Pinpoint the cell where the given text exists, returning its [X, Y] midpoint coordinate. 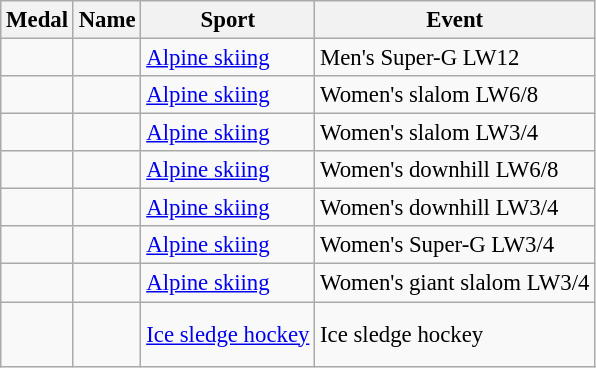
Women's Super-G LW3/4 [455, 245]
Women's slalom LW3/4 [455, 133]
Women's slalom LW6/8 [455, 95]
Sport [228, 20]
Women's downhill LW3/4 [455, 208]
Event [455, 20]
Name [107, 20]
Women's downhill LW6/8 [455, 170]
Men's Super-G LW12 [455, 58]
Women's giant slalom LW3/4 [455, 283]
Medal [38, 20]
